Search for the cell housing the specified text and yield its (X, Y) center coordinate. 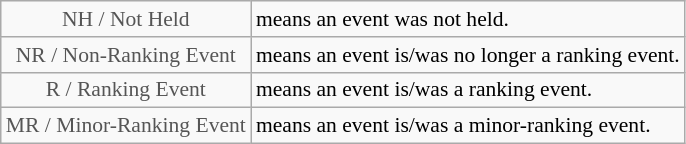
MR / Minor-Ranking Event (126, 126)
means an event was not held. (468, 19)
means an event is/was a ranking event. (468, 90)
means an event is/was no longer a ranking event. (468, 55)
NH / Not Held (126, 19)
means an event is/was a minor-ranking event. (468, 126)
R / Ranking Event (126, 90)
NR / Non-Ranking Event (126, 55)
